Capture the cell that displays the provided text and extract its [x, y] central coordinate. 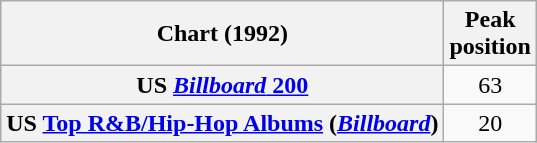
20 [490, 123]
Peak position [490, 34]
Chart (1992) [222, 34]
US Billboard 200 [222, 85]
63 [490, 85]
US Top R&B/Hip-Hop Albums (Billboard) [222, 123]
